Locate the cell with the specified text and output its (x, y) center coordinate. 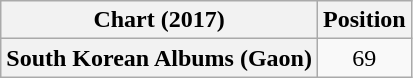
69 (364, 58)
South Korean Albums (Gaon) (160, 58)
Position (364, 20)
Chart (2017) (160, 20)
